Capture the cell that displays the provided text and extract its [x, y] central coordinate. 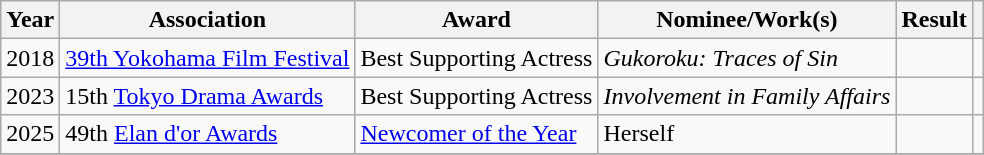
2023 [30, 96]
Newcomer of the Year [476, 134]
Gukoroku: Traces of Sin [747, 58]
15th Tokyo Drama Awards [208, 96]
Result [934, 20]
2018 [30, 58]
Herself [747, 134]
Involvement in Family Affairs [747, 96]
2025 [30, 134]
Award [476, 20]
39th Yokohama Film Festival [208, 58]
49th Elan d'or Awards [208, 134]
Association [208, 20]
Nominee/Work(s) [747, 20]
Year [30, 20]
